Provide the (X, Y) coordinate of the cell's center where the given text is located.  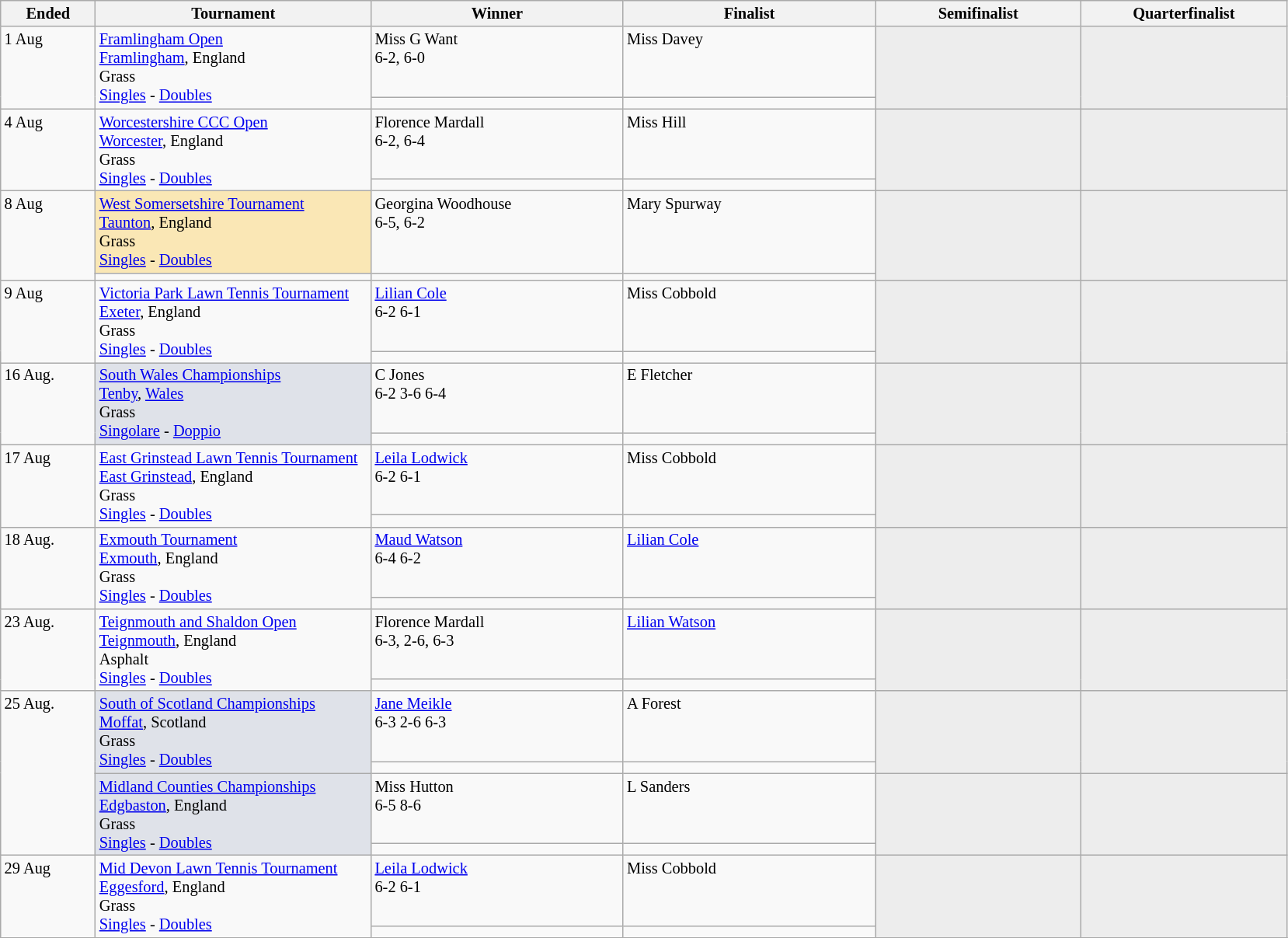
Mary Spurway (749, 232)
A Forest (749, 726)
C Jones6-2 3-6 6-4 (497, 397)
23 Aug. (48, 650)
South Wales Championships Tenby, WalesGrassSingolare - Doppio (233, 403)
Jane Meikle6-3 2-6 6-3 (497, 726)
South of Scotland ChampionshipsMoffat, ScotlandGrassSingles - Doubles (233, 732)
Miss Davey (749, 61)
Quarterfinalist (1184, 13)
Miss Hutton6-5 8-6 (497, 808)
Teignmouth and Shaldon OpenTeignmouth, EnglandAsphaltSingles - Doubles (233, 650)
29 Aug (48, 896)
Framlingham OpenFramlingham, EnglandGrassSingles - Doubles (233, 68)
Ended (48, 13)
Miss Hill (749, 144)
L Sanders (749, 808)
Semifinalist (979, 13)
Miss G Want6-2, 6-0 (497, 61)
East Grinstead Lawn Tennis TournamentEast Grinstead, EnglandGrassSingles - Doubles (233, 486)
4 Aug (48, 150)
17 Aug (48, 486)
8 Aug (48, 235)
Exmouth TournamentExmouth, EnglandGrassSingles - Doubles (233, 568)
Mid Devon Lawn Tennis TournamentEggesford, EnglandGrassSingles - Doubles (233, 896)
Midland Counties ChampionshipsEdgbaston, EnglandGrassSingles - Doubles (233, 814)
Lilian Watson (749, 643)
Victoria Park Lawn Tennis TournamentExeter, EnglandGrassSingles - Doubles (233, 322)
Lilian Cole (749, 562)
Florence Mardall6-3, 2-6, 6-3 (497, 643)
Lilian Cole6-2 6-1 (497, 316)
9 Aug (48, 322)
Winner (497, 13)
Georgina Woodhouse6-5, 6-2 (497, 232)
25 Aug. (48, 772)
E Fletcher (749, 397)
Maud Watson6-4 6-2 (497, 562)
1 Aug (48, 68)
Worcestershire CCC OpenWorcester, EnglandGrassSingles - Doubles (233, 150)
Finalist (749, 13)
Florence Mardall6-2, 6-4 (497, 144)
16 Aug. (48, 403)
West Somersetshire TournamentTaunton, EnglandGrassSingles - Doubles (233, 232)
18 Aug. (48, 568)
Tournament (233, 13)
